Find where the given text appears and provide that cell's center as [x, y] coordinate. 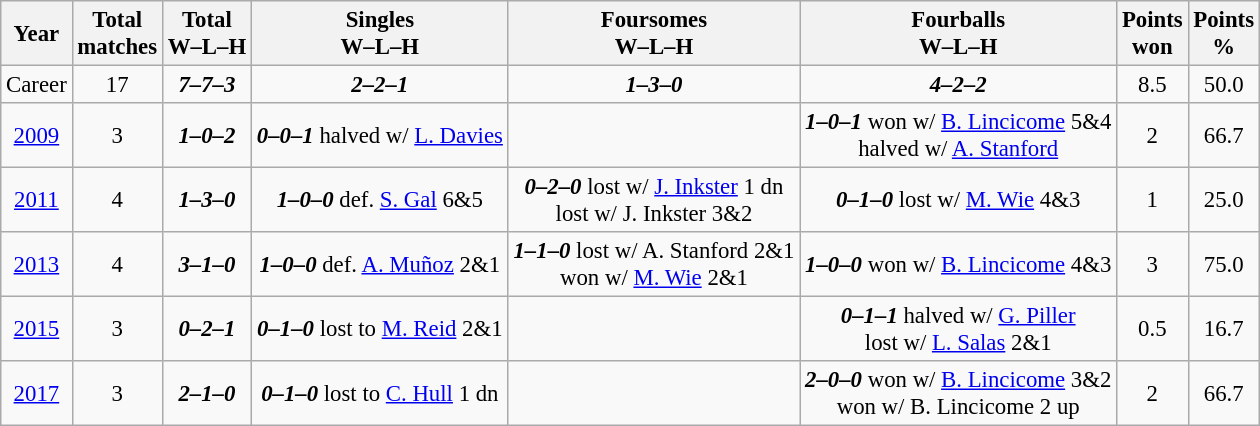
3–1–0 [206, 264]
1 [1152, 200]
1–0–2 [206, 136]
1–0–0 won w/ B. Lincicome 4&3 [958, 264]
0–2–0 lost w/ J. Inkster 1 dnlost w/ J. Inkster 3&2 [654, 200]
8.5 [1152, 85]
0–2–1 [206, 330]
TotalW–L–H [206, 34]
0–0–1 halved w/ L. Davies [380, 136]
Pointswon [1152, 34]
0–1–1 halved w/ G. Pillerlost w/ L. Salas 2&1 [958, 330]
2 [1152, 136]
0–1–0 lost to M. Reid 2&1 [380, 330]
25.0 [1224, 200]
50.0 [1224, 85]
7–7–3 [206, 85]
17 [117, 85]
Totalmatches [117, 34]
1–0–0 def. S. Gal 6&5 [380, 200]
SinglesW–L–H [380, 34]
0–1–0 lost w/ M. Wie 4&3 [958, 200]
16.7 [1224, 330]
1–0–1 won w/ B. Lincicome 5&4halved w/ A. Stanford [958, 136]
2011 [36, 200]
Year [36, 34]
75.0 [1224, 264]
2013 [36, 264]
2009 [36, 136]
FourballsW–L–H [958, 34]
Career [36, 85]
66.7 [1224, 136]
2–2–1 [380, 85]
FoursomesW–L–H [654, 34]
0.5 [1152, 330]
Points% [1224, 34]
2015 [36, 330]
1–0–0 def. A. Muñoz 2&1 [380, 264]
1–1–0 lost w/ A. Stanford 2&1won w/ M. Wie 2&1 [654, 264]
4–2–2 [958, 85]
